Locate the cell with the specified text and output its [X, Y] center coordinate. 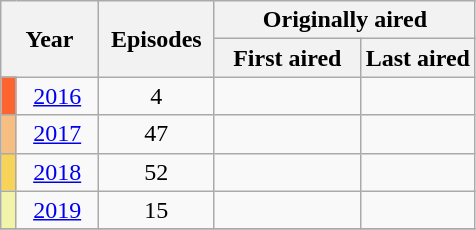
2017 [57, 134]
Year [50, 39]
52 [156, 172]
Episodes [156, 39]
2018 [57, 172]
2016 [57, 96]
Last aired [418, 58]
4 [156, 96]
15 [156, 210]
First aired [287, 58]
47 [156, 134]
2019 [57, 210]
Originally aired [344, 20]
